Scan for the cell matching the given text and deliver its [X, Y] coordinate at center. 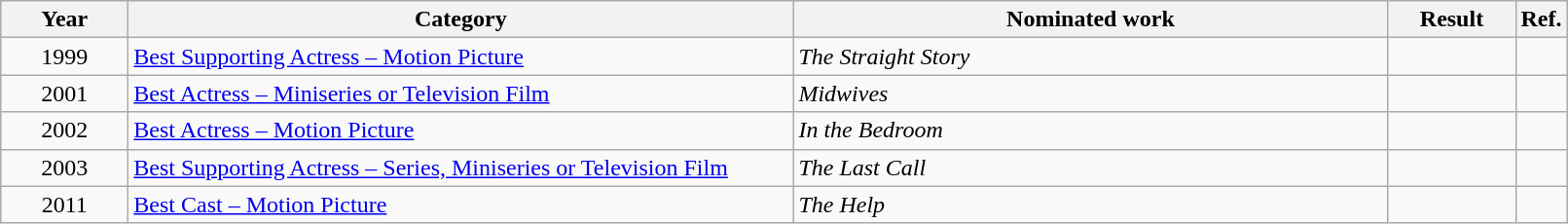
Best Actress – Motion Picture [461, 131]
Best Actress – Miniseries or Television Film [461, 93]
Nominated work [1090, 19]
Category [461, 19]
In the Bedroom [1090, 131]
1999 [64, 56]
The Straight Story [1090, 56]
The Help [1090, 205]
Ref. [1542, 19]
Result [1452, 19]
2011 [64, 205]
Year [64, 19]
Best Cast – Motion Picture [461, 205]
The Last Call [1090, 168]
Best Supporting Actress – Motion Picture [461, 56]
Best Supporting Actress – Series, Miniseries or Television Film [461, 168]
2001 [64, 93]
Midwives [1090, 93]
2003 [64, 168]
2002 [64, 131]
